Find where the given text appears and provide that cell's center as (x, y) coordinate. 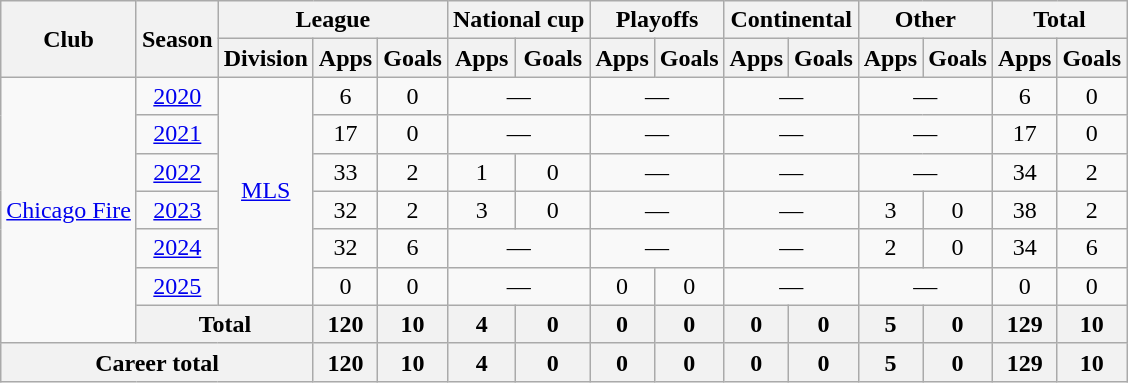
Playoffs (657, 20)
2022 (177, 172)
33 (345, 172)
Career total (158, 362)
2025 (177, 286)
Chicago Fire (69, 210)
2023 (177, 210)
Continental (791, 20)
National cup (518, 20)
1 (481, 172)
League (332, 20)
38 (1024, 210)
2024 (177, 248)
Other (925, 20)
2021 (177, 134)
2020 (177, 96)
MLS (266, 191)
Season (177, 39)
Division (266, 58)
Club (69, 39)
